Extract the (X, Y) coordinate from the center of the cell holding the provided text.  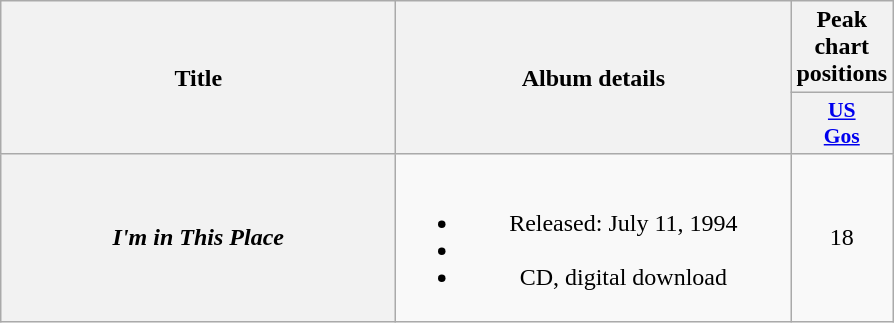
Peak chart positions (842, 47)
USGos (842, 124)
18 (842, 238)
I'm in This Place (198, 238)
Title (198, 78)
Album details (594, 78)
Released: July 11, 1994CD, digital download (594, 238)
